Find where the given text appears and provide that cell's center as (x, y) coordinate. 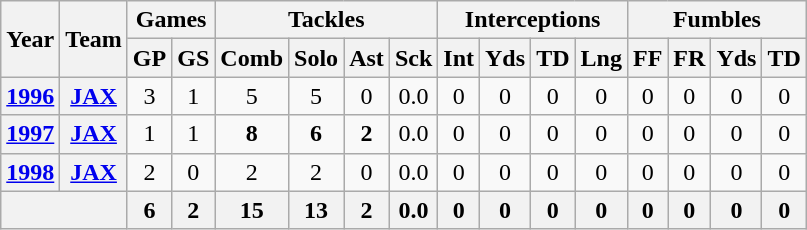
Year (30, 39)
Fumbles (716, 20)
1996 (30, 96)
GS (194, 58)
Solo (316, 58)
Interceptions (533, 20)
1998 (30, 172)
3 (149, 96)
1997 (30, 134)
13 (316, 210)
FR (690, 58)
15 (252, 210)
Int (459, 58)
Ast (367, 58)
Tackles (326, 20)
Comb (252, 58)
Sck (413, 58)
Team (94, 39)
Games (170, 20)
8 (252, 134)
FF (647, 58)
GP (149, 58)
Lng (601, 58)
